Return [X, Y] of the center of cell containing provided text 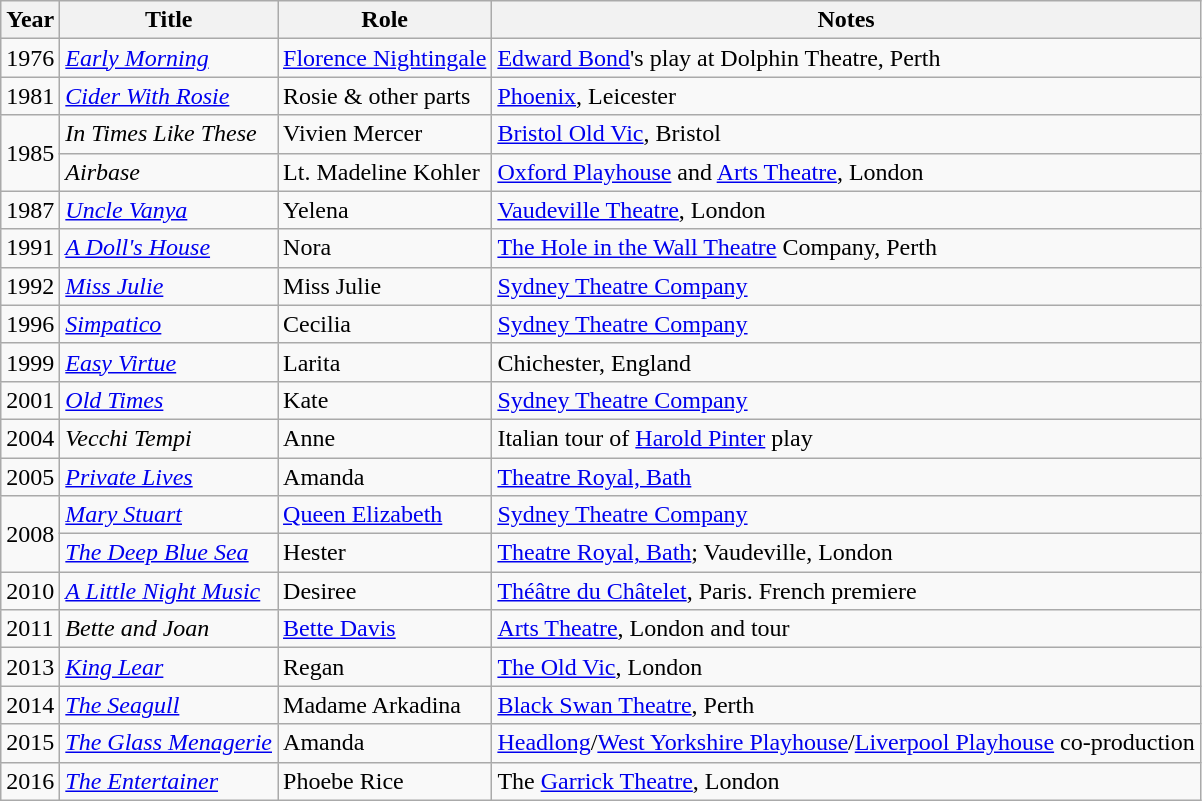
Bette and Joan [169, 629]
2014 [30, 705]
Phoenix, Leicester [846, 96]
Bristol Old Vic, Bristol [846, 134]
The Garrick Theatre, London [846, 781]
2013 [30, 667]
Theatre Royal, Bath [846, 477]
Vaudeville Theatre, London [846, 210]
Airbase [169, 172]
2010 [30, 591]
1981 [30, 96]
Rosie & other parts [385, 96]
The Deep Blue Sea [169, 553]
Easy Virtue [169, 362]
Simpatico [169, 324]
In Times Like These [169, 134]
Kate [385, 400]
Desiree [385, 591]
2011 [30, 629]
Anne [385, 438]
1996 [30, 324]
2005 [30, 477]
1999 [30, 362]
Vivien Mercer [385, 134]
Notes [846, 20]
Chichester, England [846, 362]
Larita [385, 362]
Regan [385, 667]
Old Times [169, 400]
Black Swan Theatre, Perth [846, 705]
Private Lives [169, 477]
Italian tour of Harold Pinter play [846, 438]
Mary Stuart [169, 515]
Yelena [385, 210]
1985 [30, 153]
The Glass Menagerie [169, 743]
Uncle Vanya [169, 210]
2016 [30, 781]
Early Morning [169, 58]
1976 [30, 58]
A Doll's House [169, 248]
Year [30, 20]
King Lear [169, 667]
Phoebe Rice [385, 781]
Arts Theatre, London and tour [846, 629]
A Little Night Music [169, 591]
Title [169, 20]
2008 [30, 534]
The Seagull [169, 705]
1987 [30, 210]
Florence Nightingale [385, 58]
2001 [30, 400]
The Old Vic, London [846, 667]
Nora [385, 248]
2004 [30, 438]
1992 [30, 286]
Cider With Rosie [169, 96]
Theatre Royal, Bath; Vaudeville, London [846, 553]
Lt. Madeline Kohler [385, 172]
1991 [30, 248]
Oxford Playhouse and Arts Theatre, London [846, 172]
The Entertainer [169, 781]
Queen Elizabeth [385, 515]
Vecchi Tempi [169, 438]
2015 [30, 743]
Théâtre du Châtelet, Paris. French premiere [846, 591]
Cecilia [385, 324]
Madame Arkadina [385, 705]
Bette Davis [385, 629]
Headlong/West Yorkshire Playhouse/Liverpool Playhouse co-production [846, 743]
Hester [385, 553]
Role [385, 20]
Edward Bond's play at Dolphin Theatre, Perth [846, 58]
The Hole in the Wall Theatre Company, Perth [846, 248]
